Extract the (x, y) coordinate from the center of the cell holding the provided text.  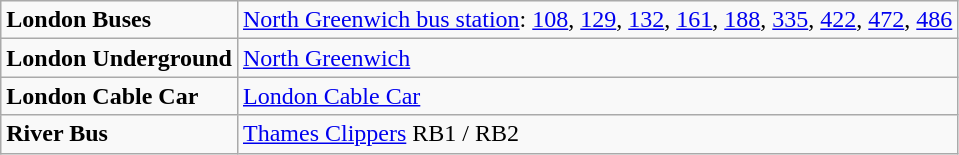
London Underground (120, 58)
North Greenwich bus station: 108, 129, 132, 161, 188, 335, 422, 472, 486 (597, 20)
North Greenwich (597, 58)
London Buses (120, 20)
River Bus (120, 134)
Thames Clippers RB1 / RB2 (597, 134)
